Detect which cell encompasses the target text, then output its [X, Y] center coordinate. 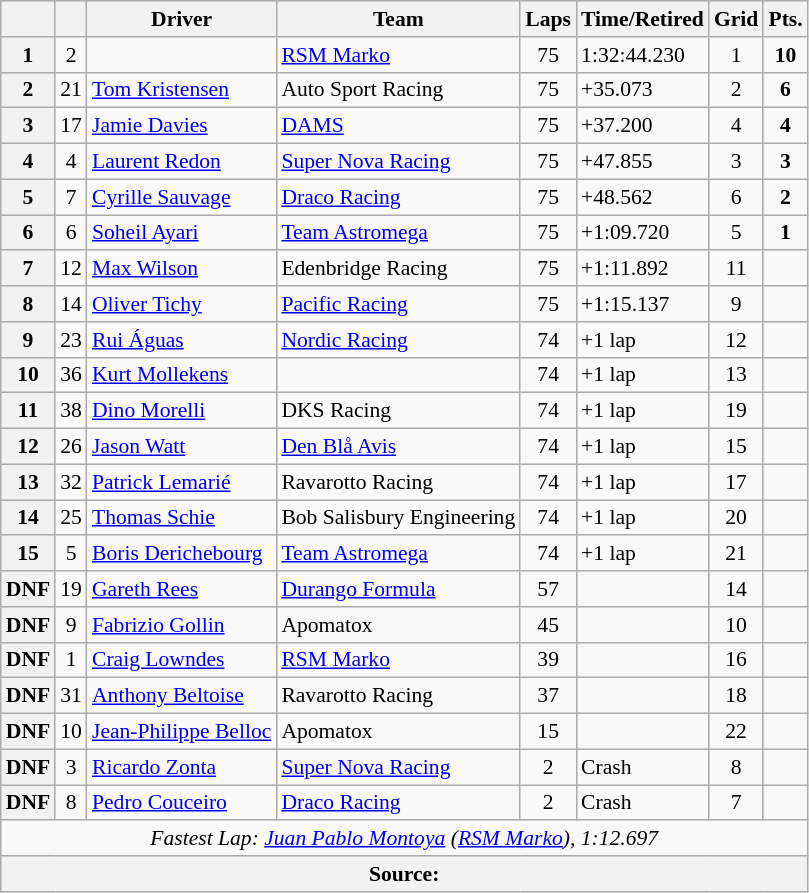
+1:15.137 [642, 304]
26 [71, 447]
Cyrille Sauvage [182, 197]
36 [71, 375]
+47.855 [642, 162]
31 [71, 696]
Grid [736, 19]
Oliver Tichy [182, 304]
Auto Sport Racing [398, 90]
Laps [548, 19]
Fastest Lap: Juan Pablo Montoya (RSM Marko), 1:12.697 [404, 839]
+37.200 [642, 126]
+48.562 [642, 197]
Craig Lowndes [182, 660]
+1:09.720 [642, 233]
Jason Watt [182, 447]
20 [736, 518]
Gareth Rees [182, 589]
37 [548, 696]
32 [71, 482]
38 [71, 411]
22 [736, 732]
57 [548, 589]
Pedro Couceiro [182, 803]
Kurt Mollekens [182, 375]
Durango Formula [398, 589]
Source: [404, 874]
Soheil Ayari [182, 233]
Fabrizio Gollin [182, 625]
Jamie Davies [182, 126]
+1:11.892 [642, 269]
Anthony Beltoise [182, 696]
Boris Derichebourg [182, 554]
16 [736, 660]
23 [71, 340]
DKS Racing [398, 411]
Ricardo Zonta [182, 767]
Pts. [785, 19]
Bob Salisbury Engineering [398, 518]
18 [736, 696]
Patrick Lemarié [182, 482]
Max Wilson [182, 269]
Thomas Schie [182, 518]
Rui Águas [182, 340]
1:32:44.230 [642, 55]
Nordic Racing [398, 340]
Time/Retired [642, 19]
Laurent Redon [182, 162]
Edenbridge Racing [398, 269]
DAMS [398, 126]
Team [398, 19]
Dino Morelli [182, 411]
Den Blå Avis [398, 447]
Driver [182, 19]
Pacific Racing [398, 304]
45 [548, 625]
25 [71, 518]
+35.073 [642, 90]
Tom Kristensen [182, 90]
39 [548, 660]
Jean-Philippe Belloc [182, 732]
